Extract the [X, Y] coordinate from the center of the cell holding the provided text.  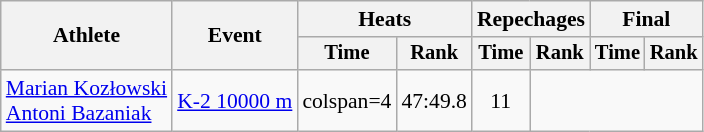
Repechages [531, 19]
Heats [384, 19]
Final [646, 19]
colspan=4 [346, 100]
Event [234, 36]
Athlete [86, 36]
Marian KozłowskiAntoni Bazaniak [86, 100]
K-2 10000 m [234, 100]
47:49.8 [434, 100]
11 [501, 100]
